Return the [X, Y] coordinate for the center point of the cell that contains the specified text.  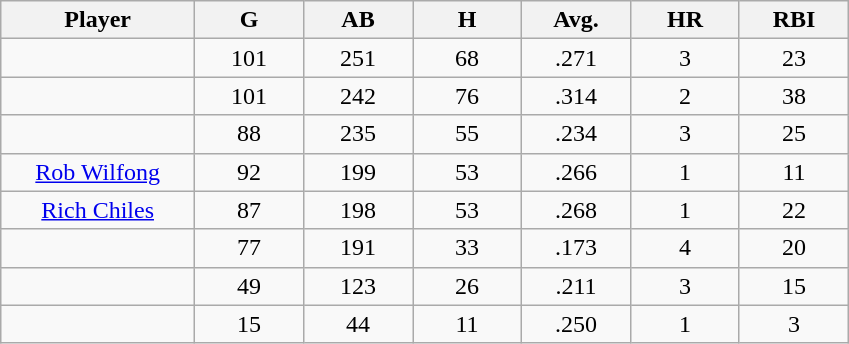
92 [250, 172]
49 [250, 286]
20 [794, 248]
2 [684, 96]
Rich Chiles [98, 210]
RBI [794, 20]
199 [358, 172]
Player [98, 20]
22 [794, 210]
.266 [576, 172]
G [250, 20]
235 [358, 134]
44 [358, 324]
26 [468, 286]
H [468, 20]
76 [468, 96]
251 [358, 58]
38 [794, 96]
33 [468, 248]
HR [684, 20]
.314 [576, 96]
.250 [576, 324]
87 [250, 210]
Rob Wilfong [98, 172]
.234 [576, 134]
25 [794, 134]
198 [358, 210]
.271 [576, 58]
.173 [576, 248]
.211 [576, 286]
AB [358, 20]
88 [250, 134]
4 [684, 248]
55 [468, 134]
.268 [576, 210]
Avg. [576, 20]
123 [358, 286]
77 [250, 248]
23 [794, 58]
191 [358, 248]
242 [358, 96]
68 [468, 58]
